Identify which cell holds the provided text, then report its (X, Y) central coordinate. 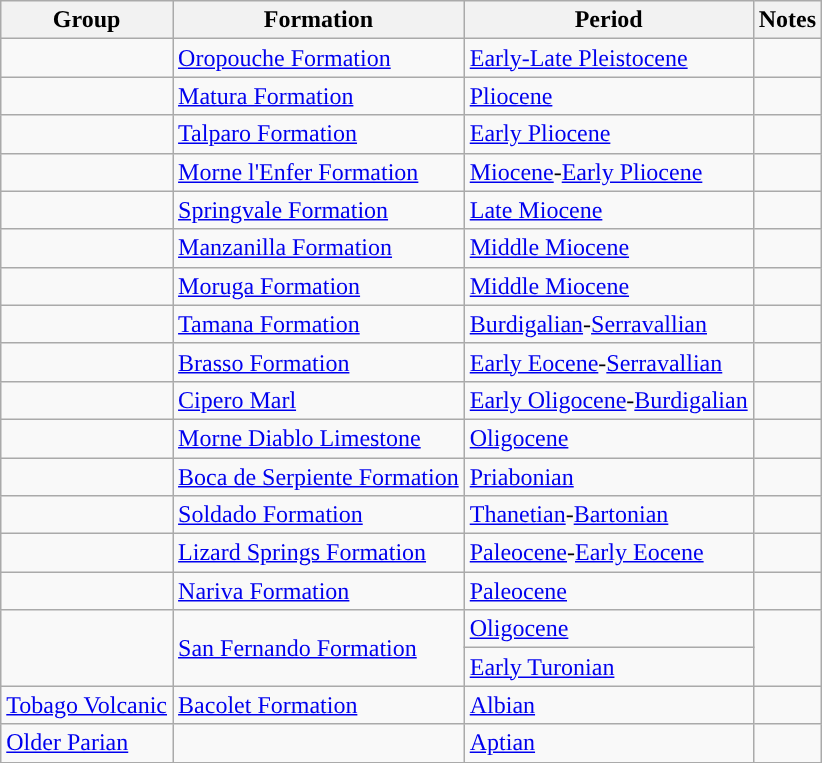
San Fernando Formation (319, 648)
Early Turonian (608, 667)
Nariva Formation (319, 591)
Notes (787, 20)
Brasso Formation (319, 362)
Thanetian-Bartonian (608, 515)
Moruga Formation (319, 286)
Aptian (608, 743)
Late Miocene (608, 210)
Tamana Formation (319, 324)
Older Parian (87, 743)
Early-Late Pleistocene (608, 58)
Paleocene-Early Eocene (608, 553)
Pliocene (608, 96)
Paleocene (608, 591)
Lizard Springs Formation (319, 553)
Talparo Formation (319, 134)
Morne l'Enfer Formation (319, 172)
Oropouche Formation (319, 58)
Miocene-Early Pliocene (608, 172)
Morne Diablo Limestone (319, 438)
Formation (319, 20)
Cipero Marl (319, 400)
Albian (608, 705)
Early Oligocene-Burdigalian (608, 400)
Period (608, 20)
Manzanilla Formation (319, 248)
Priabonian (608, 477)
Boca de Serpiente Formation (319, 477)
Early Eocene-Serravallian (608, 362)
Group (87, 20)
Matura Formation (319, 96)
Bacolet Formation (319, 705)
Tobago Volcanic (87, 705)
Burdigalian-Serravallian (608, 324)
Springvale Formation (319, 210)
Soldado Formation (319, 515)
Early Pliocene (608, 134)
